For the text-containing cell, return its midpoint in [x, y] coordinate format. 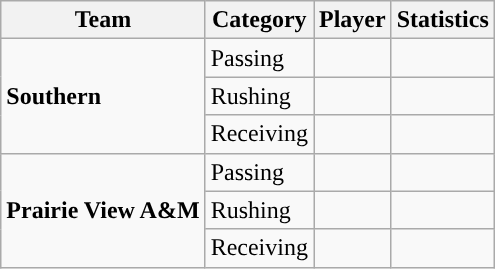
Southern [103, 96]
Team [103, 20]
Player [353, 20]
Prairie View A&M [103, 210]
Category [259, 20]
Statistics [442, 20]
